Determine the [x, y] coordinate at the center of the cell enclosing the given text.  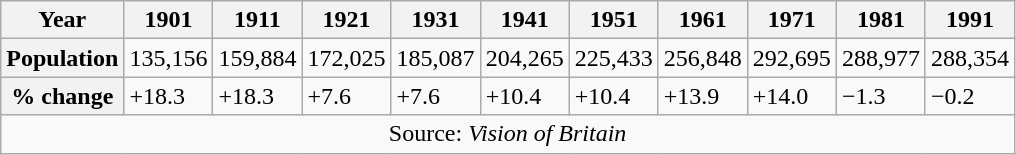
288,977 [880, 58]
288,354 [970, 58]
172,025 [346, 58]
1941 [524, 20]
256,848 [702, 58]
−0.2 [970, 96]
% change [62, 96]
Source: Vision of Britain [508, 134]
204,265 [524, 58]
1991 [970, 20]
1901 [168, 20]
135,156 [168, 58]
1961 [702, 20]
1951 [614, 20]
185,087 [436, 58]
+14.0 [792, 96]
1931 [436, 20]
1911 [258, 20]
292,695 [792, 58]
1971 [792, 20]
225,433 [614, 58]
Year [62, 20]
Population [62, 58]
+13.9 [702, 96]
1921 [346, 20]
1981 [880, 20]
−1.3 [880, 96]
159,884 [258, 58]
